Scan for the cell matching the given text and deliver its [X, Y] coordinate at center. 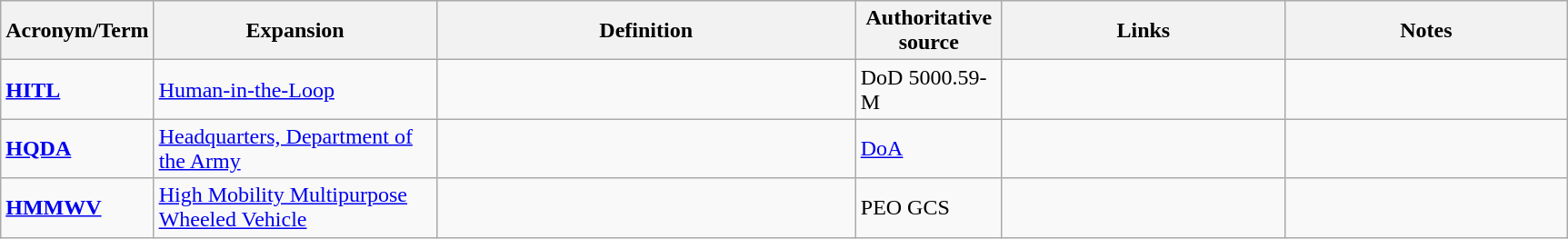
HQDA [77, 149]
DoA [929, 149]
PEO GCS [929, 207]
Acronym/Term [77, 31]
High Mobility Multipurpose Wheeled Vehicle [295, 207]
Headquarters, Department of the Army [295, 149]
DoD 5000.59-M [929, 89]
Notes [1425, 31]
HMMWV [77, 207]
Definition [645, 31]
Authoritative source [929, 31]
Expansion [295, 31]
Human-in-the-Loop [295, 89]
HITL [77, 89]
Links [1144, 31]
